For the text-containing cell, return its midpoint in [x, y] coordinate format. 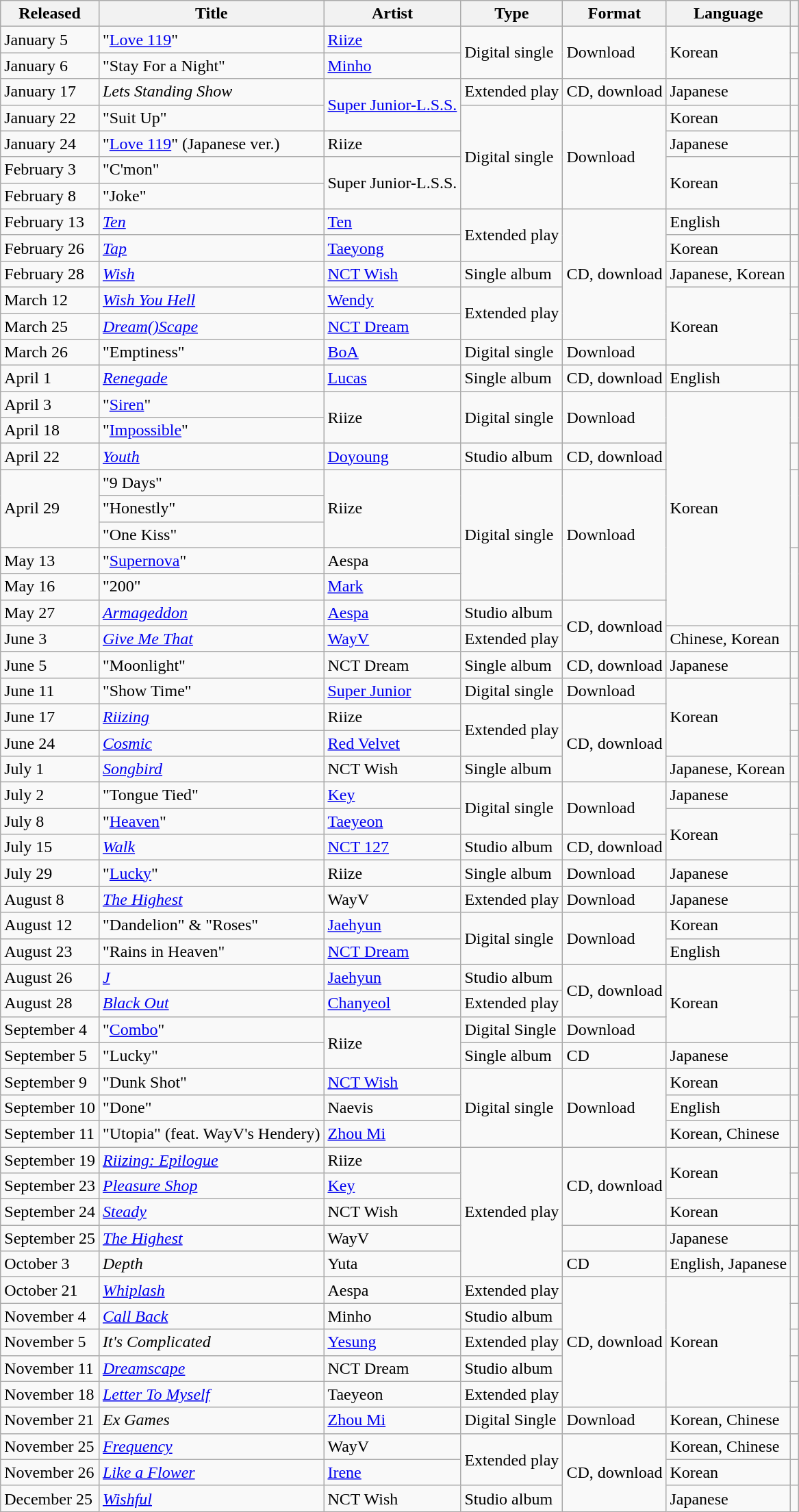
Red Velvet [392, 743]
Super Junior [392, 691]
Steady [211, 1212]
April 1 [50, 379]
May 27 [50, 613]
English, Japanese [728, 1264]
"Love 119" (Japanese ver.) [211, 144]
"Rains in Heaven" [211, 951]
Riizing: Epilogue [211, 1160]
"Siren" [211, 405]
January 17 [50, 92]
Title [211, 14]
September 25 [50, 1238]
Wishful [211, 1498]
Riizing [211, 717]
December 25 [50, 1498]
"Heaven" [211, 821]
August 12 [50, 925]
BoA [392, 353]
"Stay For a Night" [211, 66]
September 5 [50, 1055]
"Joke" [211, 196]
Like a Flower [211, 1472]
Armageddon [211, 613]
June 3 [50, 639]
Wish You Hell [211, 300]
January 6 [50, 66]
August 28 [50, 1003]
Artist [392, 14]
Wish [211, 274]
June 11 [50, 691]
May 16 [50, 587]
April 18 [50, 431]
It's Complicated [211, 1342]
July 1 [50, 769]
Dreamscape [211, 1368]
Black Out [211, 1003]
September 23 [50, 1186]
Taeyong [392, 248]
August 26 [50, 977]
Chanyeol [392, 1003]
April 29 [50, 509]
February 13 [50, 222]
June 24 [50, 743]
Yuta [392, 1264]
"Honestly" [211, 509]
NCT 127 [392, 847]
August 23 [50, 951]
"Dandelion" & "Roses" [211, 925]
Whiplash [211, 1290]
January 5 [50, 40]
January 22 [50, 118]
February 8 [50, 196]
Naevis [392, 1107]
September 4 [50, 1029]
Youth [211, 457]
February 26 [50, 248]
Lets Standing Show [211, 92]
Lucas [392, 379]
Ex Games [211, 1420]
August 8 [50, 899]
"One Kiss" [211, 535]
Walk [211, 847]
November 26 [50, 1472]
"Done" [211, 1107]
July 29 [50, 873]
February 3 [50, 170]
May 13 [50, 561]
November 18 [50, 1394]
Released [50, 14]
"Supernova" [211, 561]
September 11 [50, 1133]
March 25 [50, 326]
November 21 [50, 1420]
"C'mon" [211, 170]
"9 Days" [211, 483]
"Impossible" [211, 431]
October 3 [50, 1264]
Call Back [211, 1316]
October 21 [50, 1290]
March 26 [50, 353]
September 19 [50, 1160]
March 12 [50, 300]
Frequency [211, 1446]
"200" [211, 587]
September 10 [50, 1107]
November 25 [50, 1446]
June 5 [50, 665]
Type [512, 14]
April 22 [50, 457]
"Dunk Shot" [211, 1081]
January 24 [50, 144]
September 9 [50, 1081]
Pleasure Shop [211, 1186]
November 11 [50, 1368]
J [211, 977]
Format [615, 14]
November 5 [50, 1342]
"Love 119" [211, 40]
Letter To Myself [211, 1394]
Dream()Scape [211, 326]
April 3 [50, 405]
Mark [392, 587]
"Show Time" [211, 691]
"Combo" [211, 1029]
Doyoung [392, 457]
June 17 [50, 717]
Chinese, Korean [728, 639]
Renegade [211, 379]
Depth [211, 1264]
Irene [392, 1472]
Yesung [392, 1342]
Songbird [211, 769]
November 4 [50, 1316]
Give Me That [211, 639]
September 24 [50, 1212]
"Tongue Tied" [211, 795]
Language [728, 14]
"Moonlight" [211, 665]
July 8 [50, 821]
July 15 [50, 847]
Wendy [392, 300]
"Utopia" (feat. WayV's Hendery) [211, 1133]
Tap [211, 248]
February 28 [50, 274]
"Suit Up" [211, 118]
Cosmic [211, 743]
"Emptiness" [211, 353]
July 2 [50, 795]
